Search for the cell housing the specified text and yield its (x, y) center coordinate. 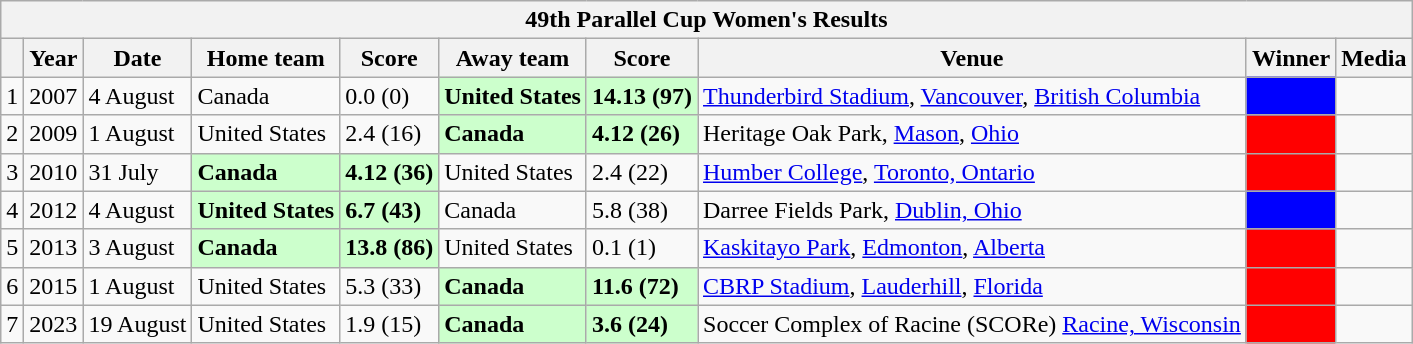
2015 (54, 286)
3 August (138, 248)
0.0 (0) (390, 96)
0.1 (1) (642, 248)
Humber College, Toronto, Ontario (972, 172)
4 (12, 210)
Darree Fields Park, Dublin, Ohio (972, 210)
4.12 (36) (390, 172)
2007 (54, 96)
31 July (138, 172)
Date (138, 58)
3.6 (24) (642, 324)
2012 (54, 210)
Media (1374, 58)
Venue (972, 58)
14.13 (97) (642, 96)
2010 (54, 172)
Home team (266, 58)
Thunderbird Stadium, Vancouver, British Columbia (972, 96)
6.7 (43) (390, 210)
Kaskitayo Park, Edmonton, Alberta (972, 248)
2 (12, 134)
6 (12, 286)
2.4 (22) (642, 172)
Away team (513, 58)
49th Parallel Cup Women's Results (706, 20)
5 (12, 248)
CBRP Stadium, Lauderhill, Florida (972, 286)
5.3 (33) (390, 286)
7 (12, 324)
Soccer Complex of Racine (SCORe) Racine, Wisconsin (972, 324)
Year (54, 58)
11.6 (72) (642, 286)
2009 (54, 134)
1 (12, 96)
2013 (54, 248)
Heritage Oak Park, Mason, Ohio (972, 134)
19 August (138, 324)
2023 (54, 324)
5.8 (38) (642, 210)
Winner (1290, 58)
3 (12, 172)
4.12 (26) (642, 134)
13.8 (86) (390, 248)
1.9 (15) (390, 324)
2.4 (16) (390, 134)
